For the text-containing cell, return its midpoint in [x, y] coordinate format. 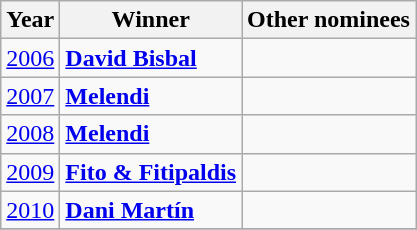
2007 [30, 96]
2006 [30, 58]
2009 [30, 172]
2008 [30, 134]
Fito & Fitipaldis [151, 172]
Year [30, 20]
Other nominees [329, 20]
David Bisbal [151, 58]
Dani Martín [151, 210]
2010 [30, 210]
Winner [151, 20]
